Output the (X, Y) coordinate of the center of the cell containing the given text.  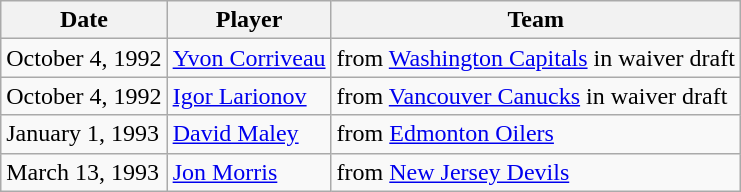
from New Jersey Devils (536, 172)
January 1, 1993 (84, 134)
Team (536, 20)
from Washington Capitals in waiver draft (536, 58)
David Maley (249, 134)
Igor Larionov (249, 96)
Yvon Corriveau (249, 58)
Date (84, 20)
from Vancouver Canucks in waiver draft (536, 96)
Jon Morris (249, 172)
March 13, 1993 (84, 172)
from Edmonton Oilers (536, 134)
Player (249, 20)
